Return [x, y] of the center of cell containing provided text 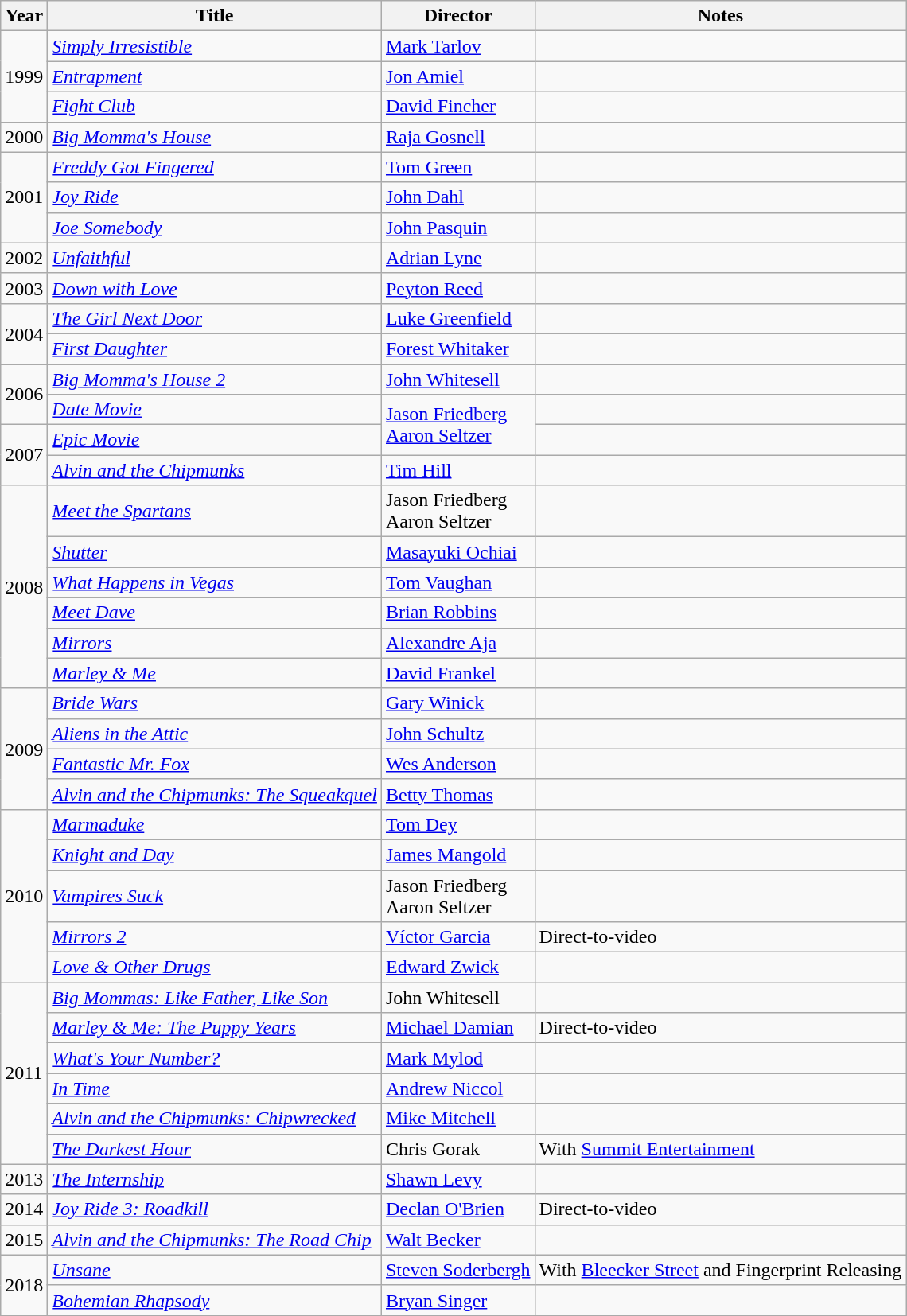
What's Your Number? [215, 1058]
2013 [24, 1179]
John Dahl [458, 197]
2008 [24, 587]
Alexandre Aja [458, 643]
Mark Tarlov [458, 46]
2011 [24, 1073]
Joe Somebody [215, 228]
1999 [24, 76]
With Bleecker Street and Fingerprint Releasing [721, 1270]
Jon Amiel [458, 76]
Raja Gosnell [458, 137]
2018 [24, 1285]
Notes [721, 16]
Mike Mitchell [458, 1119]
The Girl Next Door [215, 318]
Alvin and the Chipmunks [215, 470]
James Mangold [458, 855]
Bohemian Rhapsody [215, 1300]
With Summit Entertainment [721, 1149]
Tim Hill [458, 470]
Mark Mylod [458, 1058]
The Darkest Hour [215, 1149]
Aliens in the Attic [215, 734]
Joy Ride 3: Roadkill [215, 1209]
Adrian Lyne [458, 258]
Chris Gorak [458, 1149]
Walt Becker [458, 1240]
Víctor Garcia [458, 937]
2004 [24, 333]
Vampires Suck [215, 896]
Big Mommas: Like Father, Like Son [215, 998]
Fantastic Mr. Fox [215, 764]
Forest Whitaker [458, 348]
2009 [24, 749]
Declan O'Brien [458, 1209]
The Internship [215, 1179]
What Happens in Vegas [215, 582]
Marley & Me [215, 673]
Shutter [215, 552]
Knight and Day [215, 855]
Freddy Got Fingered [215, 167]
Meet Dave [215, 613]
2014 [24, 1209]
Unsane [215, 1270]
Luke Greenfield [458, 318]
Gary Winick [458, 703]
2006 [24, 395]
Bride Wars [215, 703]
2000 [24, 137]
Peyton Reed [458, 288]
Alvin and the Chipmunks: The Road Chip [215, 1240]
2001 [24, 197]
Joy Ride [215, 197]
Alvin and the Chipmunks: The Squeakquel [215, 794]
Down with Love [215, 288]
Big Momma's House 2 [215, 380]
Tom Dey [458, 824]
2003 [24, 288]
Shawn Levy [458, 1179]
John Schultz [458, 734]
Tom Green [458, 167]
David Frankel [458, 673]
Marley & Me: The Puppy Years [215, 1028]
In Time [215, 1088]
John Pasquin [458, 228]
Masayuki Ochiai [458, 552]
2007 [24, 455]
Love & Other Drugs [215, 968]
Year [24, 16]
Edward Zwick [458, 968]
Andrew Niccol [458, 1088]
Betty Thomas [458, 794]
Tom Vaughan [458, 582]
Steven Soderbergh [458, 1270]
Unfaithful [215, 258]
Michael Damian [458, 1028]
Fight Club [215, 107]
Marmaduke [215, 824]
Simply Irresistible [215, 46]
2002 [24, 258]
Wes Anderson [458, 764]
Big Momma's House [215, 137]
Director [458, 16]
Bryan Singer [458, 1300]
Brian Robbins [458, 613]
Alvin and the Chipmunks: Chipwrecked [215, 1119]
2015 [24, 1240]
Date Movie [215, 410]
First Daughter [215, 348]
Mirrors [215, 643]
Epic Movie [215, 440]
David Fincher [458, 107]
Title [215, 16]
Mirrors 2 [215, 937]
Entrapment [215, 76]
2010 [24, 896]
Meet the Spartans [215, 511]
